Output the [x, y] coordinate of the center of the cell containing the given text.  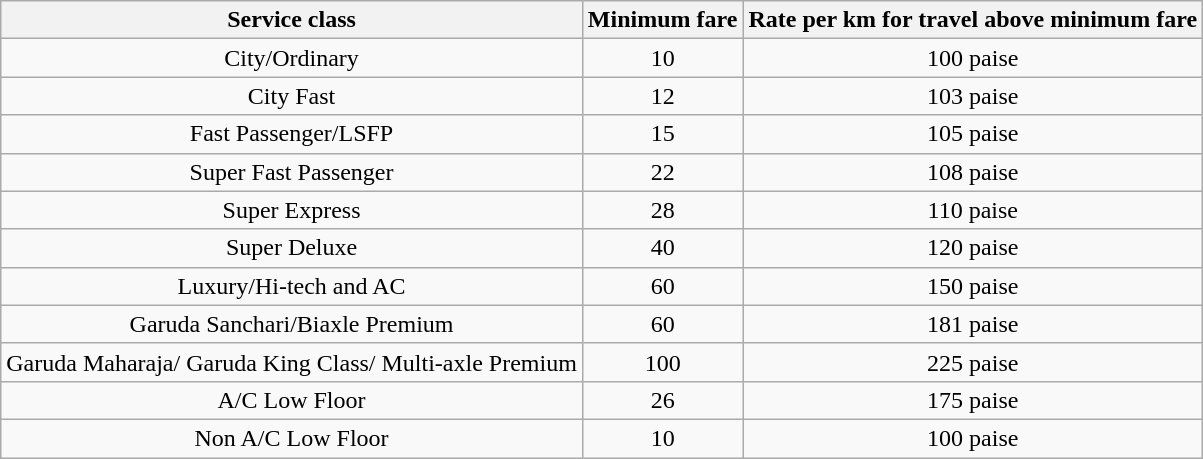
A/C Low Floor [292, 400]
40 [662, 248]
108 paise [973, 172]
City/Ordinary [292, 58]
Luxury/Hi-tech and AC [292, 286]
Minimum fare [662, 20]
225 paise [973, 362]
100 [662, 362]
28 [662, 210]
175 paise [973, 400]
Garuda Maharaja/ Garuda King Class/ Multi-axle Premium [292, 362]
120 paise [973, 248]
Service class [292, 20]
26 [662, 400]
181 paise [973, 324]
Super Express [292, 210]
Super Fast Passenger [292, 172]
12 [662, 96]
Rate per km for travel above minimum fare [973, 20]
103 paise [973, 96]
Fast Passenger/LSFP [292, 134]
150 paise [973, 286]
City Fast [292, 96]
110 paise [973, 210]
Non A/C Low Floor [292, 438]
15 [662, 134]
22 [662, 172]
Super Deluxe [292, 248]
Garuda Sanchari/Biaxle Premium [292, 324]
105 paise [973, 134]
